From the cell containing the given text, extract its center point as (x, y) coordinate. 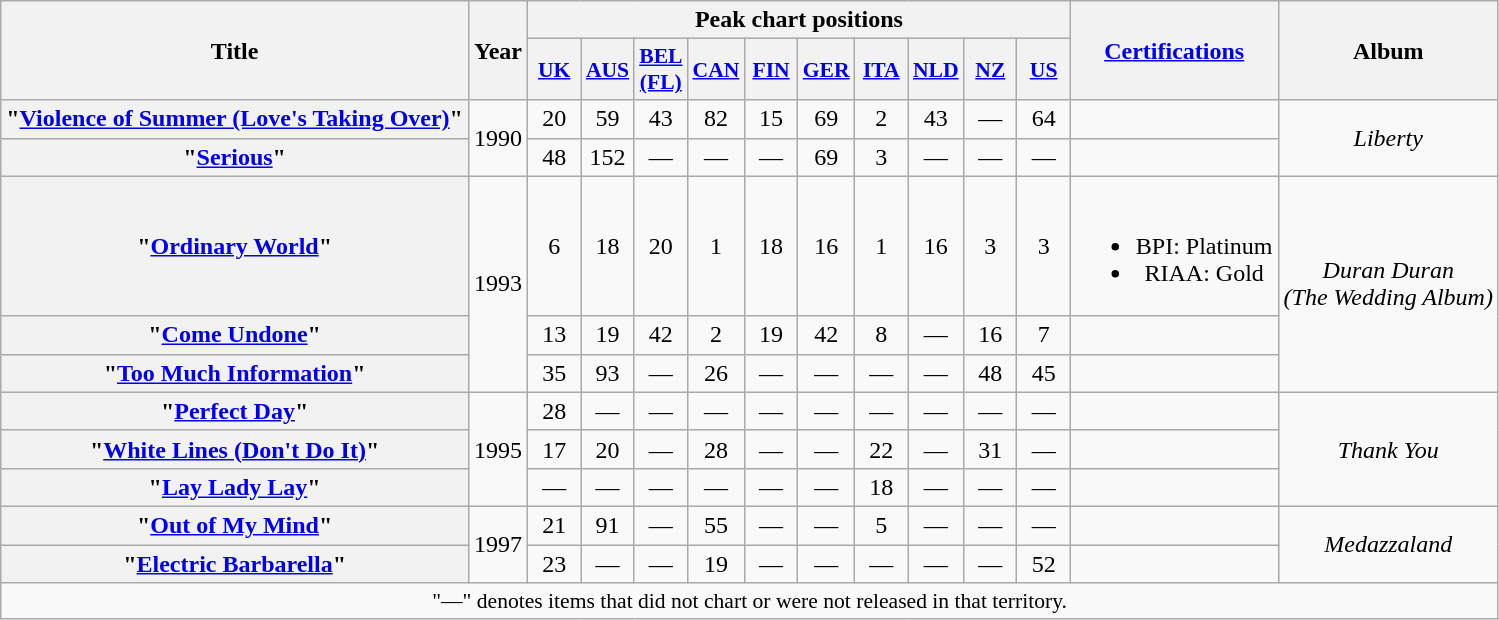
22 (882, 449)
"Perfect Day" (235, 411)
1995 (498, 449)
US (1044, 70)
NLD (936, 70)
BEL(FL) (660, 70)
1997 (498, 544)
64 (1044, 119)
"Electric Barbarella" (235, 563)
7 (1044, 335)
"Come Undone" (235, 335)
"Violence of Summer (Love's Taking Over)" (235, 119)
1990 (498, 138)
FIN (770, 70)
"Ordinary World" (235, 246)
45 (1044, 373)
55 (716, 525)
Peak chart positions (800, 20)
"Out of My Mind" (235, 525)
52 (1044, 563)
6 (554, 246)
82 (716, 119)
UK (554, 70)
17 (554, 449)
"White Lines (Don't Do It)" (235, 449)
Album (1388, 50)
Duran Duran(The Wedding Album) (1388, 284)
8 (882, 335)
Liberty (1388, 138)
15 (770, 119)
26 (716, 373)
NZ (990, 70)
GER (826, 70)
"Serious" (235, 157)
23 (554, 563)
5 (882, 525)
91 (608, 525)
1993 (498, 284)
AUS (608, 70)
93 (608, 373)
"—" denotes items that did not chart or were not released in that territory. (750, 601)
ITA (882, 70)
BPI: PlatinumRIAA: Gold (1174, 246)
Certifications (1174, 50)
Year (498, 50)
"Too Much Information" (235, 373)
35 (554, 373)
Title (235, 50)
31 (990, 449)
Thank You (1388, 449)
59 (608, 119)
21 (554, 525)
CAN (716, 70)
13 (554, 335)
"Lay Lady Lay" (235, 487)
Medazzaland (1388, 544)
152 (608, 157)
